Search for the cell housing the specified text and yield its [X, Y] center coordinate. 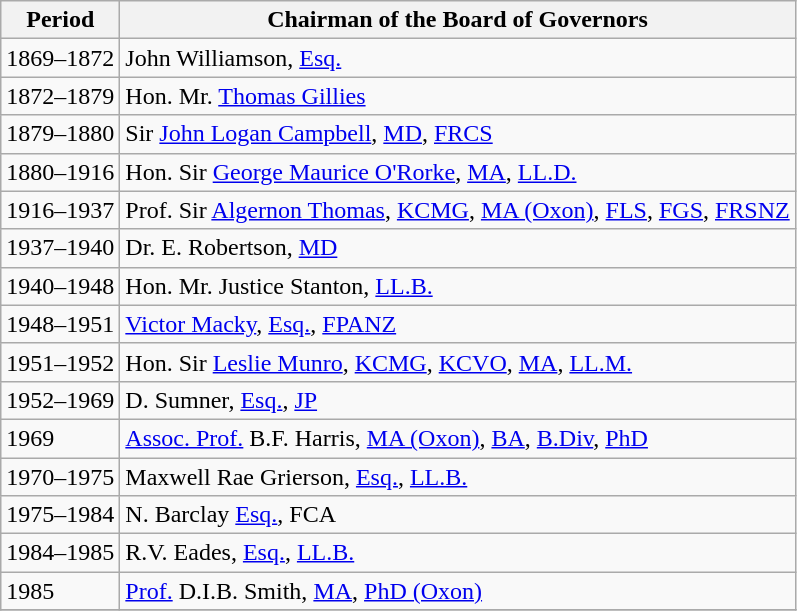
1940–1948 [60, 286]
Sir John Logan Campbell, MD, FRCS [458, 134]
John Williamson, Esq. [458, 58]
Prof. Sir Algernon Thomas, KCMG, MA (Oxon), FLS, FGS, FRSNZ [458, 210]
1880–1916 [60, 172]
1975–1984 [60, 515]
1952–1969 [60, 400]
Period [60, 20]
Chairman of the Board of Governors [458, 20]
Maxwell Rae Grierson, Esq., LL.B. [458, 477]
1970–1975 [60, 477]
1872–1879 [60, 96]
1985 [60, 591]
Hon. Sir Leslie Munro, KCMG, KCVO, MA, LL.M. [458, 362]
N. Barclay Esq., FCA [458, 515]
1916–1937 [60, 210]
Hon. Sir George Maurice O'Rorke, MA, LL.D. [458, 172]
Dr. E. Robertson, MD [458, 248]
1869–1872 [60, 58]
1879–1880 [60, 134]
1984–1985 [60, 553]
1951–1952 [60, 362]
1937–1940 [60, 248]
1969 [60, 438]
Victor Macky, Esq., FPANZ [458, 324]
Hon. Mr. Thomas Gillies [458, 96]
Hon. Mr. Justice Stanton, LL.B. [458, 286]
Prof. D.I.B. Smith, MA, PhD (Oxon) [458, 591]
Assoc. Prof. B.F. Harris, MA (Oxon), BA, B.Div, PhD [458, 438]
1948–1951 [60, 324]
R.V. Eades, Esq., LL.B. [458, 553]
D. Sumner, Esq., JP [458, 400]
